Scan for the cell matching the given text and deliver its (x, y) coordinate at center. 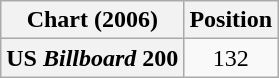
US Billboard 200 (92, 58)
132 (231, 58)
Position (231, 20)
Chart (2006) (92, 20)
